For the text-containing cell, return its midpoint in (x, y) coordinate format. 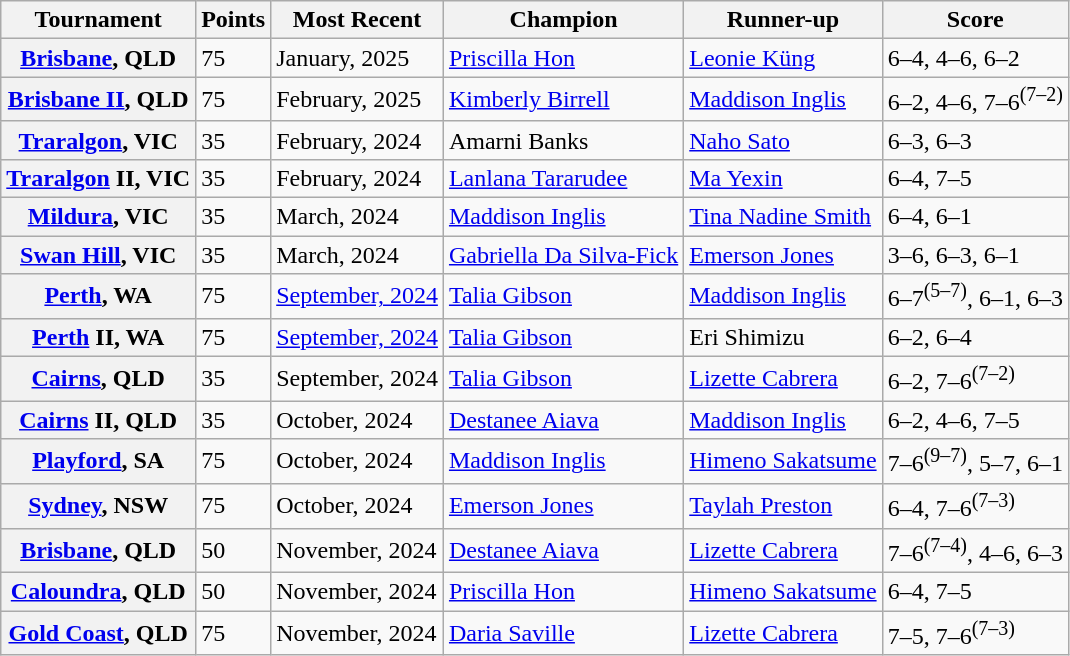
Traralgon II, VIC (98, 178)
Points (234, 20)
Brisbane II, QLD (98, 100)
Eri Shimizu (783, 337)
3–6, 6–3, 6–1 (975, 255)
6–2, 7–6(7–2) (975, 378)
Champion (563, 20)
Daria Saville (563, 634)
6–2, 4–6, 7–6(7–2) (975, 100)
February, 2025 (358, 100)
Sydney, NSW (98, 506)
Gold Coast, QLD (98, 634)
Runner-up (783, 20)
Cairns, QLD (98, 378)
6–4, 7–6(7–3) (975, 506)
January, 2025 (358, 58)
Perth, WA (98, 296)
6–7(5–7), 6–1, 6–3 (975, 296)
Gabriella Da Silva-Fick (563, 255)
Leonie Küng (783, 58)
Ma Yexin (783, 178)
Playford, SA (98, 462)
6–2, 4–6, 7–5 (975, 420)
7–6(7–4), 4–6, 6–3 (975, 550)
7–5, 7–6(7–3) (975, 634)
Naho Sato (783, 140)
Tina Nadine Smith (783, 217)
Caloundra, QLD (98, 592)
Tournament (98, 20)
Cairns II, QLD (98, 420)
6–4, 4–6, 6–2 (975, 58)
6–2, 6–4 (975, 337)
Lanlana Tararudee (563, 178)
Taylah Preston (783, 506)
Score (975, 20)
Perth II, WA (98, 337)
Kimberly Birrell (563, 100)
6–3, 6–3 (975, 140)
Amarni Banks (563, 140)
6–4, 6–1 (975, 217)
Most Recent (358, 20)
Swan Hill, VIC (98, 255)
Traralgon, VIC (98, 140)
Mildura, VIC (98, 217)
7–6(9–7), 5–7, 6–1 (975, 462)
